Search for the cell housing the specified text and yield its (X, Y) center coordinate. 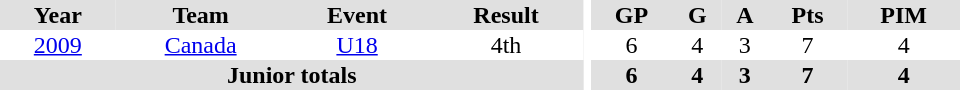
G (698, 15)
Result (506, 15)
Pts (808, 15)
Canada (201, 45)
U18 (358, 45)
Year (58, 15)
Team (201, 15)
Event (358, 15)
PIM (904, 15)
Junior totals (292, 75)
4th (506, 45)
GP (631, 15)
2009 (58, 45)
A (745, 15)
